For the text-containing cell, return its midpoint in [x, y] coordinate format. 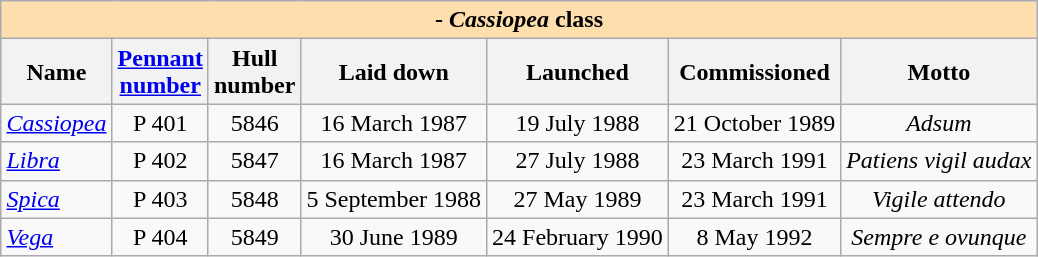
- Cassiopea class [519, 20]
5846 [254, 123]
Commissioned [754, 72]
Libra [56, 161]
P 401 [160, 123]
Cassiopea [56, 123]
Vigile attendo [939, 199]
21 October 1989 [754, 123]
Adsum [939, 123]
Name [56, 72]
19 July 1988 [578, 123]
27 July 1988 [578, 161]
Motto [939, 72]
Vega [56, 237]
24 February 1990 [578, 237]
Patiens vigil audax [939, 161]
Spica [56, 199]
27 May 1989 [578, 199]
Hullnumber [254, 72]
P 403 [160, 199]
Sempre e ovunque [939, 237]
5848 [254, 199]
P 404 [160, 237]
5847 [254, 161]
5 September 1988 [394, 199]
Pennantnumber [160, 72]
Laid down [394, 72]
30 June 1989 [394, 237]
Launched [578, 72]
5849 [254, 237]
P 402 [160, 161]
8 May 1992 [754, 237]
